Provide the (X, Y) coordinate of the cell's center where the given text is located.  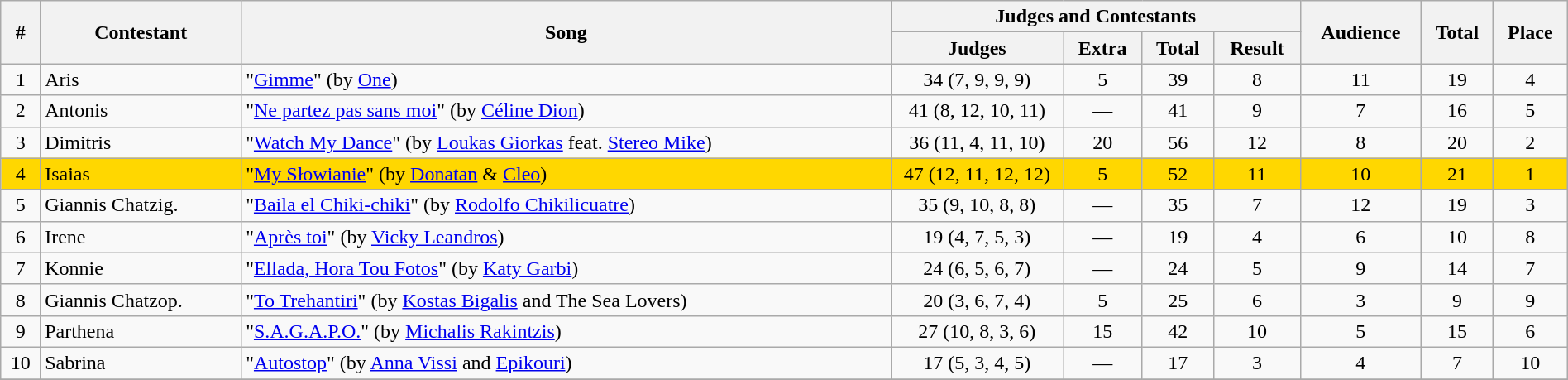
Result (1257, 48)
"To Trehantiri" (by Kostas Bigalis and The Sea Lovers) (566, 300)
17 (5, 3, 4, 5) (977, 363)
Parthena (141, 331)
"Baila el Chiki-chiki" (by Rodolfo Chikilicuatre) (566, 205)
35 (1178, 205)
Contestant (141, 32)
Antonis (141, 111)
41 (1178, 111)
"Ellada, Hora Tou Fotos" (by Katy Garbi) (566, 268)
35 (9, 10, 8, 8) (977, 205)
"My Słowianie" (by Donatan & Cleo) (566, 174)
Dimitris (141, 142)
"S.A.G.A.P.O." (by Michalis Rakintzis) (566, 331)
Giannis Chatzig. (141, 205)
Irene (141, 237)
56 (1178, 142)
36 (11, 4, 11, 10) (977, 142)
27 (10, 8, 3, 6) (977, 331)
24 (6, 5, 6, 7) (977, 268)
34 (7, 9, 9, 9) (977, 79)
41 (8, 12, 10, 11) (977, 111)
Extra (1103, 48)
Aris (141, 79)
17 (1178, 363)
Sabrina (141, 363)
52 (1178, 174)
Giannis Chatzop. (141, 300)
Judges and Contestants (1095, 17)
42 (1178, 331)
19 (4, 7, 5, 3) (977, 237)
Konnie (141, 268)
47 (12, 11, 12, 12) (977, 174)
39 (1178, 79)
Isaias (141, 174)
"Après toi" (by Vicky Leandros) (566, 237)
Judges (977, 48)
"Watch My Dance" (by Loukas Giorkas feat. Stereo Mike) (566, 142)
Song (566, 32)
25 (1178, 300)
Place (1530, 32)
"Gimme" (by One) (566, 79)
"Autostop" (by Anna Vissi and Epikouri) (566, 363)
21 (1457, 174)
# (21, 32)
Audience (1360, 32)
"Ne partez pas sans moi" (by Céline Dion) (566, 111)
14 (1457, 268)
24 (1178, 268)
16 (1457, 111)
20 (3, 6, 7, 4) (977, 300)
